From the cell containing the given text, extract its center point as [x, y] coordinate. 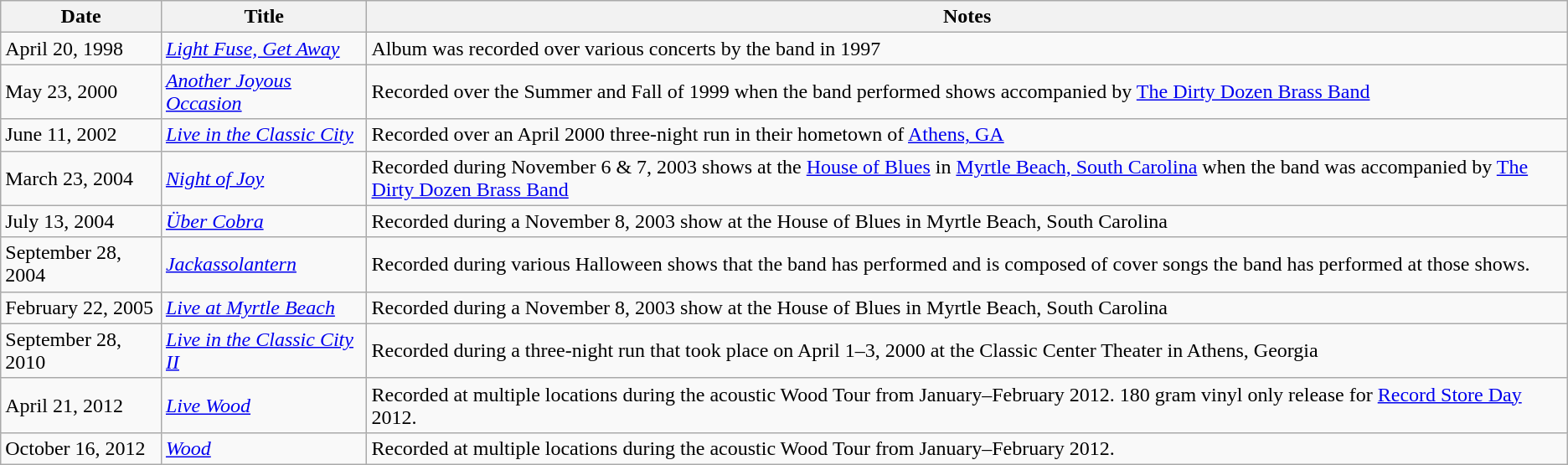
Title [264, 17]
April 20, 1998 [81, 49]
July 13, 2004 [81, 221]
Recorded at multiple locations during the acoustic Wood Tour from January–February 2012. [967, 448]
April 21, 2012 [81, 406]
Light Fuse, Get Away [264, 49]
Jackassolantern [264, 265]
Date [81, 17]
Live in the Classic City [264, 135]
Live Wood [264, 406]
Recorded over an April 2000 three-night run in their hometown of Athens, GA [967, 135]
Recorded over the Summer and Fall of 1999 when the band performed shows accompanied by The Dirty Dozen Brass Band [967, 92]
September 28, 2010 [81, 350]
Wood [264, 448]
Night of Joy [264, 178]
Recorded during a three-night run that took place on April 1–3, 2000 at the Classic Center Theater in Athens, Georgia [967, 350]
March 23, 2004 [81, 178]
Recorded during various Halloween shows that the band has performed and is composed of cover songs the band has performed at those shows. [967, 265]
September 28, 2004 [81, 265]
Live in the Classic City II [264, 350]
Album was recorded over various concerts by the band in 1997 [967, 49]
Recorded at multiple locations during the acoustic Wood Tour from January–February 2012. 180 gram vinyl only release for Record Store Day 2012. [967, 406]
June 11, 2002 [81, 135]
Another Joyous Occasion [264, 92]
Über Cobra [264, 221]
October 16, 2012 [81, 448]
Live at Myrtle Beach [264, 307]
February 22, 2005 [81, 307]
Notes [967, 17]
May 23, 2000 [81, 92]
